Find where the given text appears and provide that cell's center as [X, Y] coordinate. 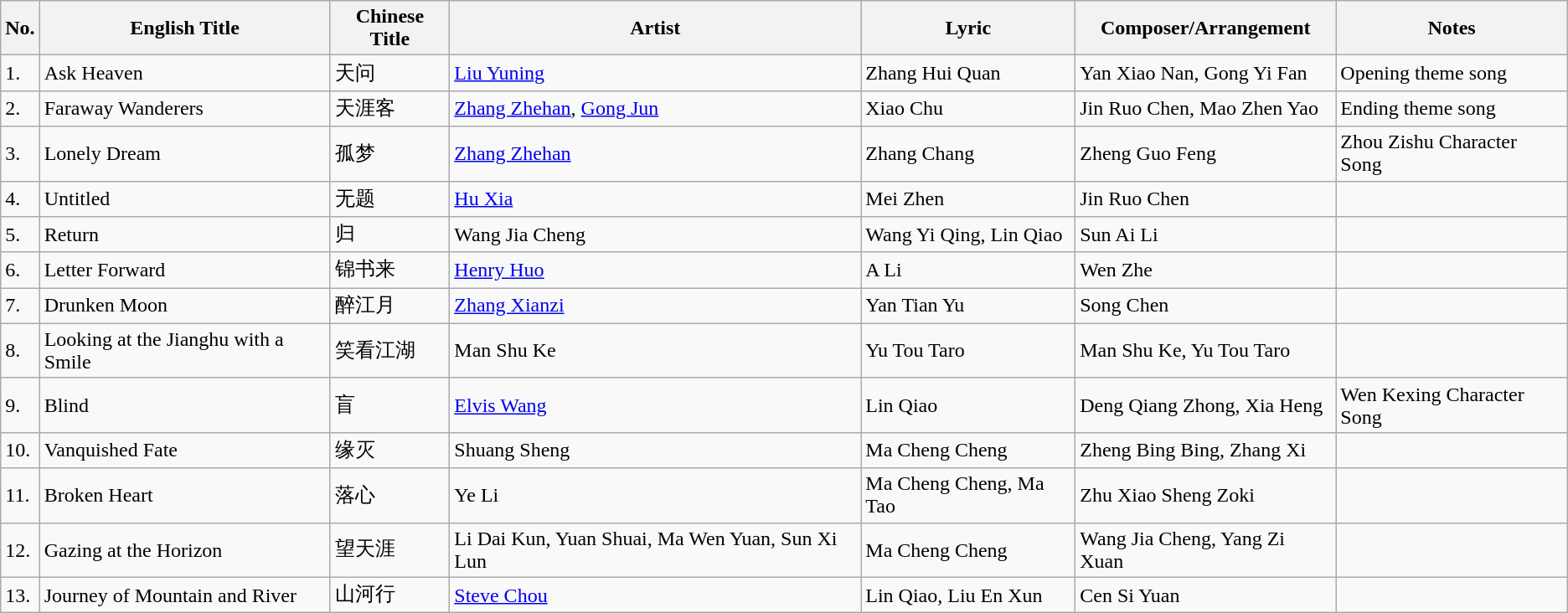
8. [20, 350]
Lin Qiao [968, 405]
Zhang Chang [968, 154]
Xiao Chu [968, 109]
Chinese Title [390, 28]
Gazing at the Horizon [184, 549]
Jin Ruo Chen [1206, 199]
Yan Xiao Nan, Gong Yi Fan [1206, 74]
Vanquished Fate [184, 451]
Return [184, 234]
无题 [390, 199]
Liu Yuning [655, 74]
Notes [1452, 28]
Wang Jia Cheng [655, 234]
Elvis Wang [655, 405]
Deng Qiang Zhong, Xia Heng [1206, 405]
Artist [655, 28]
Wen Kexing Character Song [1452, 405]
Yan Tian Yu [968, 306]
Steve Chou [655, 595]
Wang Jia Cheng, Yang Zi Xuan [1206, 549]
Broken Heart [184, 496]
Zhang Hui Quan [968, 74]
English Title [184, 28]
落心 [390, 496]
No. [20, 28]
10. [20, 451]
Zhou Zishu Character Song [1452, 154]
Blind [184, 405]
Wen Zhe [1206, 270]
锦书来 [390, 270]
山河行 [390, 595]
3. [20, 154]
Ye Li [655, 496]
Zheng Bing Bing, Zhang Xi [1206, 451]
Man Shu Ke, Yu Tou Taro [1206, 350]
Man Shu Ke [655, 350]
天问 [390, 74]
笑看江湖 [390, 350]
A Li [968, 270]
Yu Tou Taro [968, 350]
Lyric [968, 28]
Sun Ai Li [1206, 234]
Zheng Guo Feng [1206, 154]
1. [20, 74]
4. [20, 199]
11. [20, 496]
Shuang Sheng [655, 451]
13. [20, 595]
Henry Huo [655, 270]
醉江月 [390, 306]
5. [20, 234]
Zhang Xianzi [655, 306]
Ending theme song [1452, 109]
望天涯 [390, 549]
Zhu Xiao Sheng Zoki [1206, 496]
Composer/Arrangement [1206, 28]
Zhang Zhehan [655, 154]
Cen Si Yuan [1206, 595]
Letter Forward [184, 270]
Li Dai Kun, Yuan Shuai, Ma Wen Yuan, Sun Xi Lun [655, 549]
缘灭 [390, 451]
Lonely Dream [184, 154]
Song Chen [1206, 306]
Opening theme song [1452, 74]
归 [390, 234]
12. [20, 549]
Lin Qiao, Liu En Xun [968, 595]
2. [20, 109]
孤梦 [390, 154]
Zhang Zhehan, Gong Jun [655, 109]
Faraway Wanderers [184, 109]
Drunken Moon [184, 306]
天涯客 [390, 109]
Looking at the Jianghu with a Smile [184, 350]
Wang Yi Qing, Lin Qiao [968, 234]
Ask Heaven [184, 74]
Hu Xia [655, 199]
7. [20, 306]
盲 [390, 405]
Journey of Mountain and River [184, 595]
Untitled [184, 199]
Mei Zhen [968, 199]
Ma Cheng Cheng, Ma Tao [968, 496]
Jin Ruo Chen, Mao Zhen Yao [1206, 109]
9. [20, 405]
6. [20, 270]
